Output the [X, Y] coordinate of the center of the cell containing the given text.  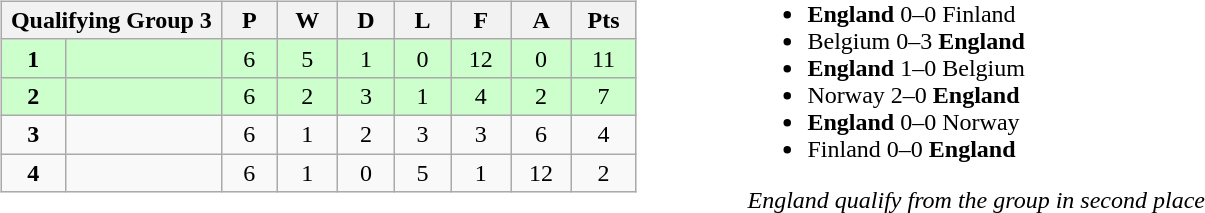
W [307, 20]
D [366, 20]
L [422, 20]
A [541, 20]
P [250, 20]
11 [603, 58]
F [481, 20]
Qualifying Group 3 [111, 20]
Pts [603, 20]
7 [603, 96]
